Find where the given text appears and provide that cell's center as (X, Y) coordinate. 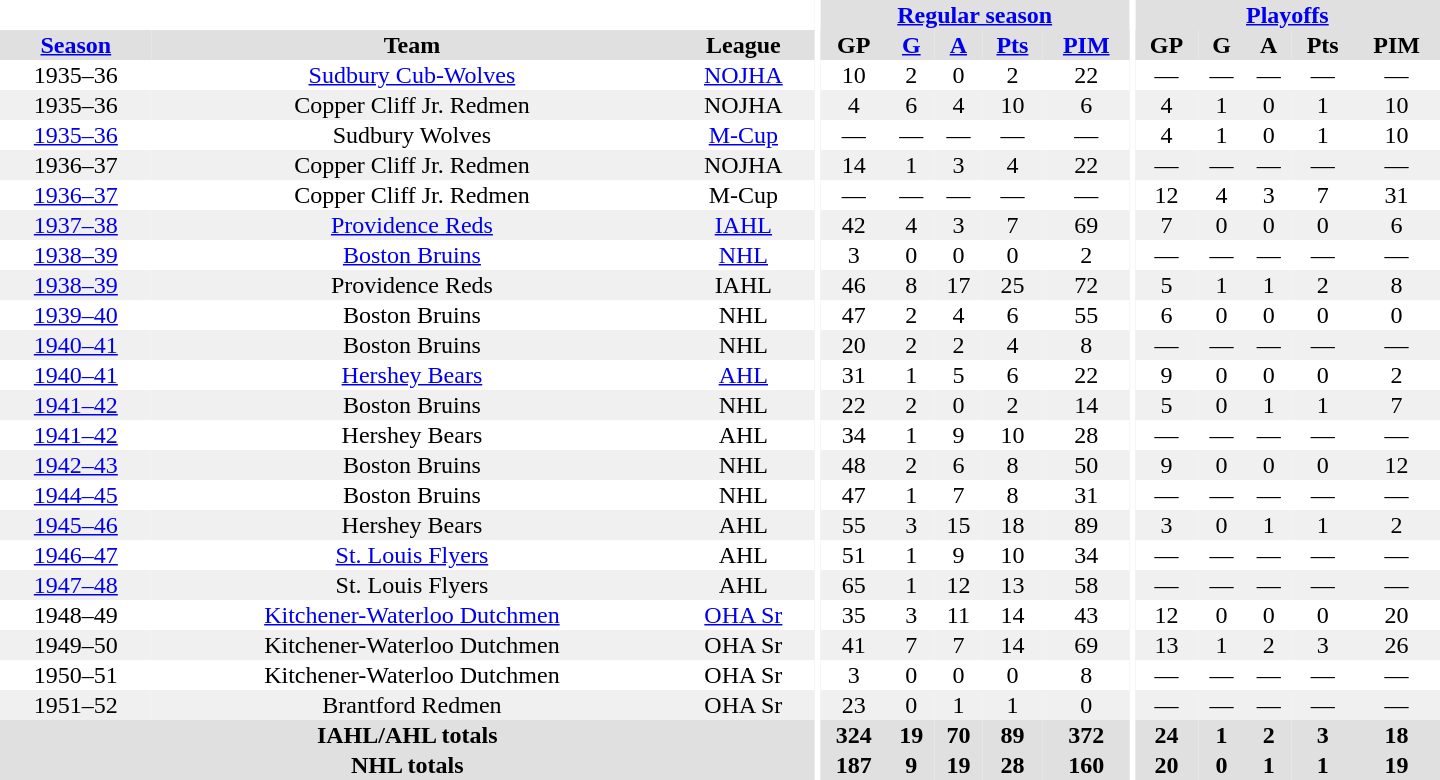
Playoffs (1288, 15)
46 (854, 285)
Brantford Redmen (412, 705)
1937–38 (76, 225)
160 (1086, 765)
42 (854, 225)
11 (958, 615)
65 (854, 585)
25 (1012, 285)
70 (958, 735)
51 (854, 555)
Team (412, 45)
15 (958, 525)
1939–40 (76, 315)
1947–48 (76, 585)
1942–43 (76, 465)
24 (1166, 735)
187 (854, 765)
50 (1086, 465)
NHL totals (408, 765)
1948–49 (76, 615)
1944–45 (76, 495)
72 (1086, 285)
48 (854, 465)
17 (958, 285)
26 (1396, 645)
1950–51 (76, 675)
23 (854, 705)
Sudbury Cub-Wolves (412, 75)
IAHL/AHL totals (408, 735)
1951–52 (76, 705)
41 (854, 645)
324 (854, 735)
35 (854, 615)
Sudbury Wolves (412, 135)
1945–46 (76, 525)
Regular season (975, 15)
1946–47 (76, 555)
58 (1086, 585)
1949–50 (76, 645)
Season (76, 45)
43 (1086, 615)
League (743, 45)
372 (1086, 735)
